Provide the [x, y] coordinate of the cell's center where the given text is located.  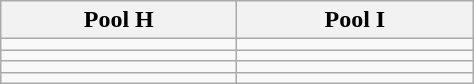
Pool I [355, 20]
Pool H [119, 20]
